Return [X, Y] of the center of cell containing provided text 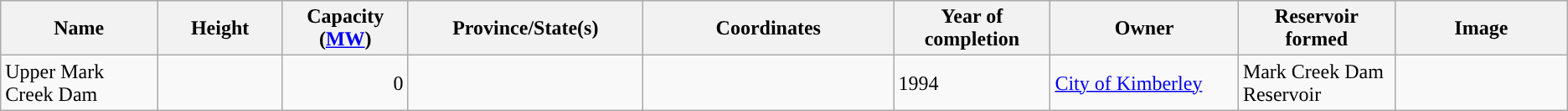
Coordinates [769, 29]
0 [345, 82]
Province/State(s) [526, 29]
Upper Mark Creek Dam [79, 82]
Owner [1144, 29]
Name [79, 29]
Height [220, 29]
Reservoir formed [1317, 29]
1994 [972, 82]
City of Kimberley [1144, 82]
Year of completion [972, 29]
Image [1481, 29]
Capacity (MW) [345, 29]
Mark Creek Dam Reservoir [1317, 82]
